For the text-containing cell, return its midpoint in [x, y] coordinate format. 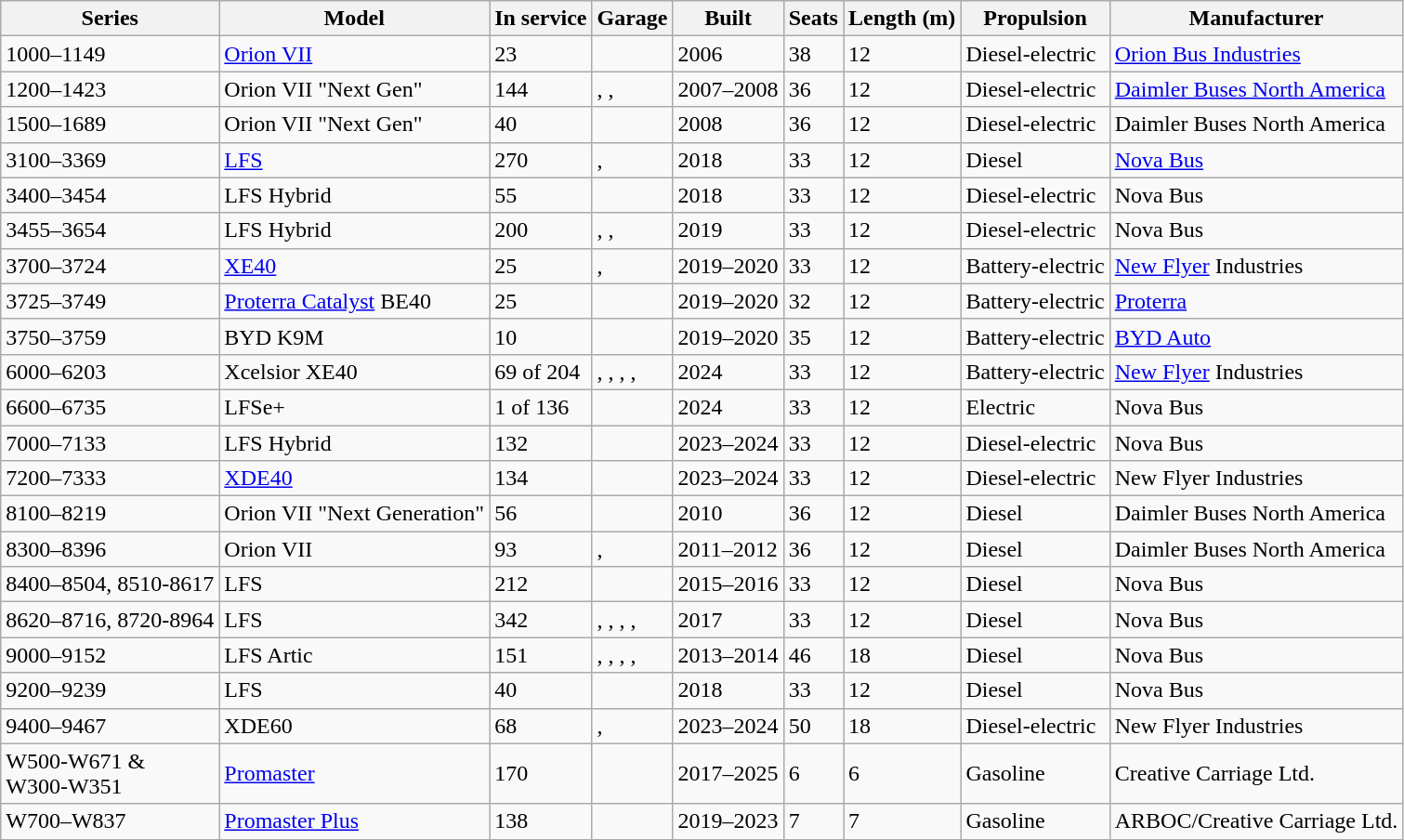
W500-W671 &W300-W351 [110, 773]
In service [541, 19]
270 [541, 160]
3750–3759 [110, 336]
46 [813, 655]
3700–3724 [110, 266]
8620–8716, 8720-8964 [110, 620]
Model [355, 19]
7000–7133 [110, 443]
Promaster Plus [355, 821]
LFSe+ [355, 407]
7200–7333 [110, 479]
212 [541, 584]
3400–3454 [110, 195]
55 [541, 195]
BYD K9M [355, 336]
151 [541, 655]
Propulsion [1035, 19]
Length (m) [902, 19]
6000–6203 [110, 372]
ARBOC/Creative Carriage Ltd. [1256, 821]
W700–W837 [110, 821]
Electric [1035, 407]
XDE60 [355, 726]
170 [541, 773]
1 of 136 [541, 407]
2011–2012 [728, 549]
138 [541, 821]
56 [541, 514]
Series [110, 19]
10 [541, 336]
Proterra [1256, 301]
2006 [728, 54]
LFS Artic [355, 655]
1000–1149 [110, 54]
2019 [728, 230]
2019–2023 [728, 821]
Manufacturer [1256, 19]
2008 [728, 125]
6600–6735 [110, 407]
50 [813, 726]
3725–3749 [110, 301]
3100–3369 [110, 160]
8100–8219 [110, 514]
8300–8396 [110, 549]
1200–1423 [110, 89]
1500–1689 [110, 125]
2017–2025 [728, 773]
Promaster [355, 773]
9000–9152 [110, 655]
2013–2014 [728, 655]
69 of 204 [541, 372]
Orion Bus Industries [1256, 54]
342 [541, 620]
Built [728, 19]
68 [541, 726]
Creative Carriage Ltd. [1256, 773]
35 [813, 336]
32 [813, 301]
Garage [632, 19]
2007–2008 [728, 89]
BYD Auto [1256, 336]
XDE40 [355, 479]
3455–3654 [110, 230]
XE40 [355, 266]
2010 [728, 514]
9200–9239 [110, 690]
23 [541, 54]
2015–2016 [728, 584]
2017 [728, 620]
Xcelsior XE40 [355, 372]
132 [541, 443]
Seats [813, 19]
Orion VII "Next Generation" [355, 514]
38 [813, 54]
134 [541, 479]
Proterra Catalyst BE40 [355, 301]
8400–8504, 8510-8617 [110, 584]
144 [541, 89]
93 [541, 549]
9400–9467 [110, 726]
200 [541, 230]
